From the cell containing the given text, extract its center point as [X, Y] coordinate. 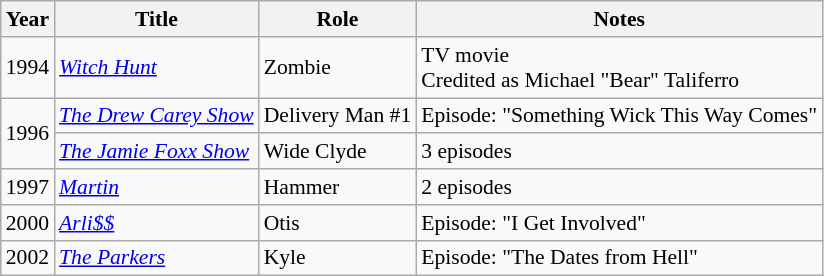
The Jamie Foxx Show [156, 152]
The Drew Carey Show [156, 116]
Martin [156, 187]
1994 [28, 68]
The Parkers [156, 258]
Delivery Man #1 [338, 116]
1996 [28, 134]
Episode: "The Dates from Hell" [619, 258]
Role [338, 19]
Kyle [338, 258]
2 episodes [619, 187]
Wide Clyde [338, 152]
Hammer [338, 187]
Zombie [338, 68]
2000 [28, 223]
1997 [28, 187]
2002 [28, 258]
Otis [338, 223]
TV movie Credited as Michael "Bear" Taliferro [619, 68]
Arli$$ [156, 223]
Year [28, 19]
Episode: "I Get Involved" [619, 223]
Witch Hunt [156, 68]
3 episodes [619, 152]
Episode: "Something Wick This Way Comes" [619, 116]
Title [156, 19]
Notes [619, 19]
